Extract the (x, y) coordinate from the center of the cell holding the provided text.  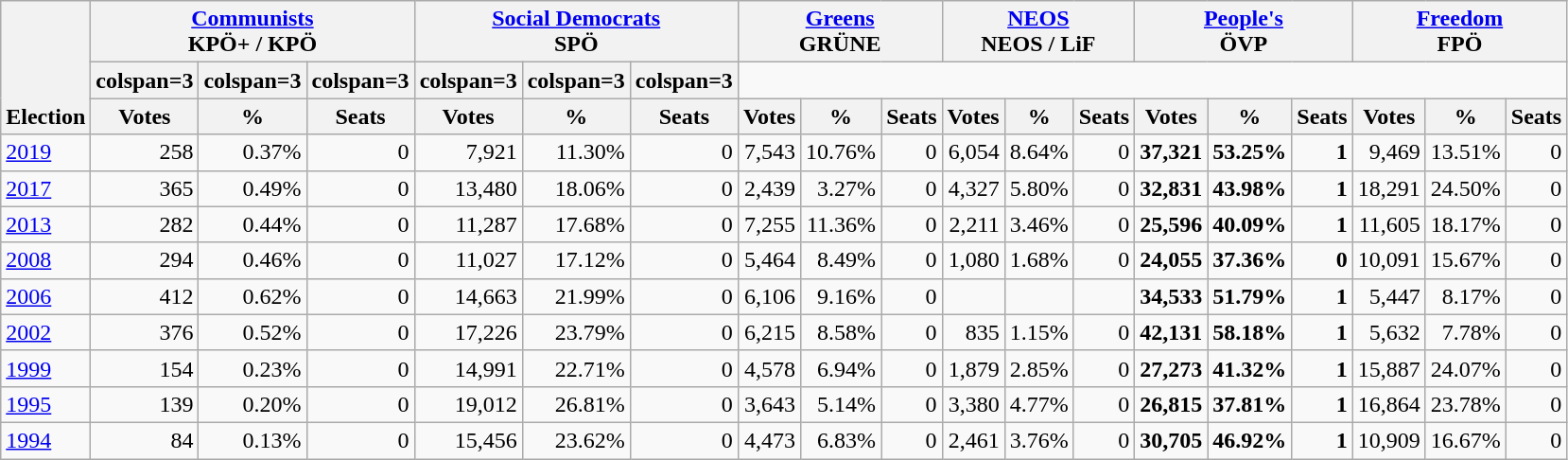
8.64% (1038, 152)
15.67% (1466, 260)
2008 (45, 260)
412 (145, 296)
154 (145, 368)
9.16% (842, 296)
24.50% (1466, 188)
6,054 (973, 152)
0.49% (253, 188)
1995 (45, 404)
9,469 (1388, 152)
25,596 (1171, 224)
5.14% (842, 404)
26.81% (576, 404)
2013 (45, 224)
17,226 (468, 332)
11,027 (468, 260)
24.07% (1466, 368)
14,663 (468, 296)
139 (145, 404)
2019 (45, 152)
10,909 (1388, 440)
21.99% (576, 296)
6,215 (769, 332)
0.46% (253, 260)
23.78% (1466, 404)
11.36% (842, 224)
2002 (45, 332)
5.80% (1038, 188)
GreensGRÜNE (840, 32)
3,643 (769, 404)
11.30% (576, 152)
0.37% (253, 152)
Election (45, 68)
46.92% (1250, 440)
84 (145, 440)
6,106 (769, 296)
13.51% (1466, 152)
1994 (45, 440)
58.18% (1250, 332)
6.83% (842, 440)
3.76% (1038, 440)
6.94% (842, 368)
40.09% (1250, 224)
3,380 (973, 404)
8.58% (842, 332)
1,879 (973, 368)
23.62% (576, 440)
NEOSNEOS / LiF (1038, 32)
15,887 (1388, 368)
7,255 (769, 224)
282 (145, 224)
0.44% (253, 224)
53.25% (1250, 152)
37.36% (1250, 260)
4.77% (1038, 404)
258 (145, 152)
18,291 (1388, 188)
5,632 (1388, 332)
0.52% (253, 332)
2,211 (973, 224)
1.68% (1038, 260)
365 (145, 188)
835 (973, 332)
18.17% (1466, 224)
4,327 (973, 188)
32,831 (1171, 188)
14,991 (468, 368)
16,864 (1388, 404)
8.49% (842, 260)
15,456 (468, 440)
294 (145, 260)
37,321 (1171, 152)
CommunistsKPÖ+ / KPÖ (253, 32)
0.23% (253, 368)
0.62% (253, 296)
376 (145, 332)
13,480 (468, 188)
16.67% (1466, 440)
1,080 (973, 260)
5,464 (769, 260)
11,287 (468, 224)
3.27% (842, 188)
Social DemocratsSPÖ (576, 32)
26,815 (1171, 404)
0.20% (253, 404)
37.81% (1250, 404)
1.15% (1038, 332)
2006 (45, 296)
41.32% (1250, 368)
People'sÖVP (1245, 32)
27,273 (1171, 368)
3.46% (1038, 224)
2,439 (769, 188)
42,131 (1171, 332)
10.76% (842, 152)
1999 (45, 368)
11,605 (1388, 224)
7.78% (1466, 332)
2,461 (973, 440)
FreedomFPÖ (1460, 32)
51.79% (1250, 296)
17.68% (576, 224)
18.06% (576, 188)
7,921 (468, 152)
30,705 (1171, 440)
4,578 (769, 368)
0.13% (253, 440)
17.12% (576, 260)
43.98% (1250, 188)
19,012 (468, 404)
24,055 (1171, 260)
34,533 (1171, 296)
2017 (45, 188)
10,091 (1388, 260)
22.71% (576, 368)
2.85% (1038, 368)
23.79% (576, 332)
5,447 (1388, 296)
8.17% (1466, 296)
4,473 (769, 440)
7,543 (769, 152)
